Search for the cell housing the specified text and yield its [x, y] center coordinate. 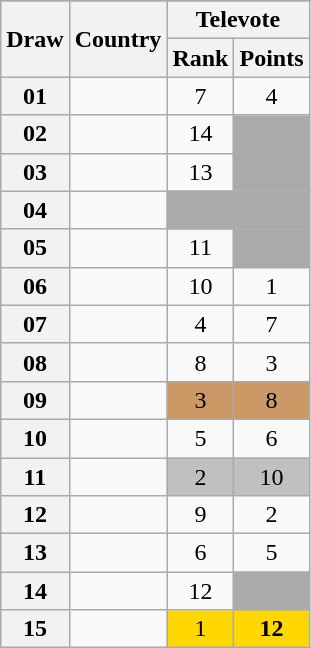
08 [35, 362]
04 [35, 210]
15 [35, 629]
06 [35, 286]
Draw [35, 39]
02 [35, 134]
03 [35, 172]
01 [35, 96]
05 [35, 248]
9 [200, 515]
Country [118, 39]
09 [35, 400]
Rank [200, 58]
Points [272, 58]
07 [35, 324]
Televote [238, 20]
